Scan for the cell matching the given text and deliver its [x, y] coordinate at center. 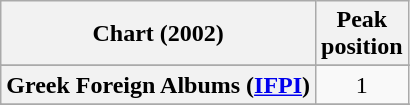
Greek Foreign Albums (IFPI) [158, 85]
Chart (2002) [158, 34]
Peakposition [362, 34]
1 [362, 85]
